Determine the [X, Y] coordinate at the center of the cell enclosing the given text.  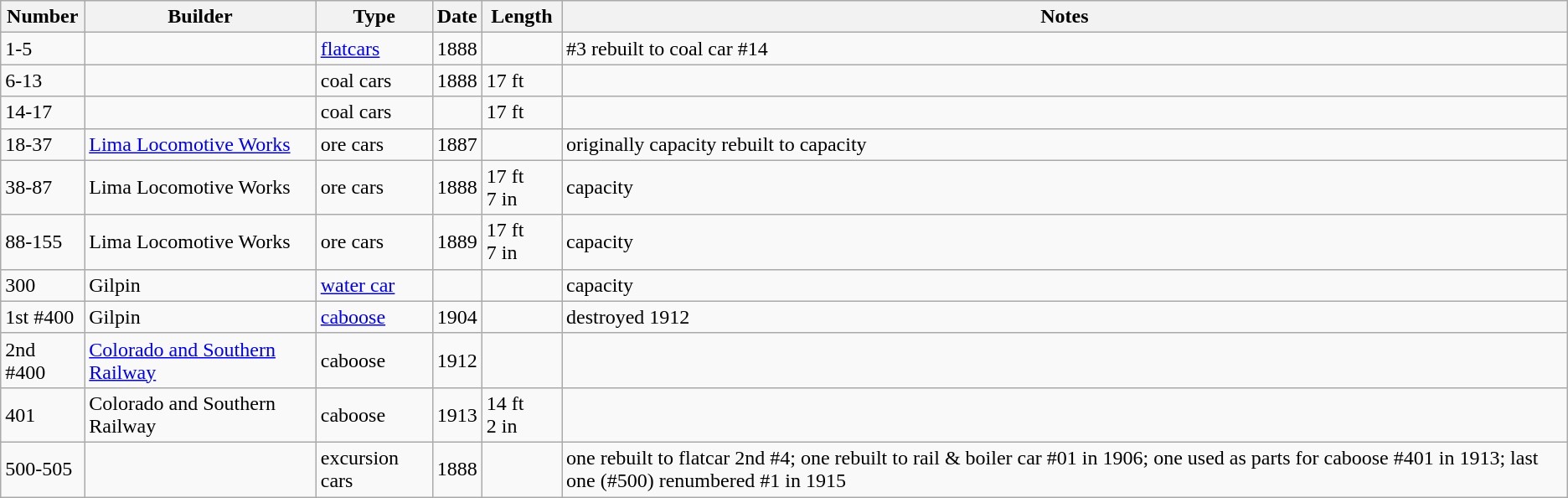
#3 rebuilt to coal car #14 [1065, 49]
excursion cars [374, 469]
Number [43, 17]
18-37 [43, 144]
1904 [457, 317]
1913 [457, 414]
300 [43, 285]
1912 [457, 361]
Builder [200, 17]
38-87 [43, 188]
originally capacity rebuilt to capacity [1065, 144]
destroyed 1912 [1065, 317]
1889 [457, 241]
Length [521, 17]
Date [457, 17]
88-155 [43, 241]
Notes [1065, 17]
1st #400 [43, 317]
1887 [457, 144]
Type [374, 17]
14 ft 2 in [521, 414]
2nd #400 [43, 361]
401 [43, 414]
500-505 [43, 469]
flatcars [374, 49]
6-13 [43, 80]
1-5 [43, 49]
14-17 [43, 112]
water car [374, 285]
